Identify which cell holds the provided text, then report its [x, y] central coordinate. 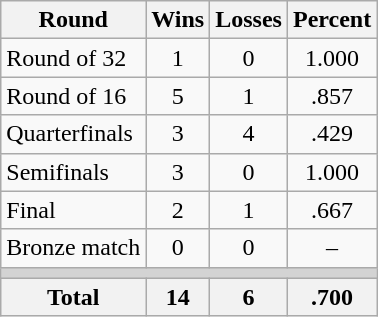
Wins [178, 20]
– [332, 248]
.857 [332, 96]
Semifinals [74, 172]
.667 [332, 210]
14 [178, 297]
5 [178, 96]
Losses [249, 20]
.429 [332, 134]
.700 [332, 297]
2 [178, 210]
Final [74, 210]
Percent [332, 20]
Round of 32 [74, 58]
Quarterfinals [74, 134]
Total [74, 297]
6 [249, 297]
Round of 16 [74, 96]
Round [74, 20]
4 [249, 134]
Bronze match [74, 248]
